For the text-containing cell, return its midpoint in [x, y] coordinate format. 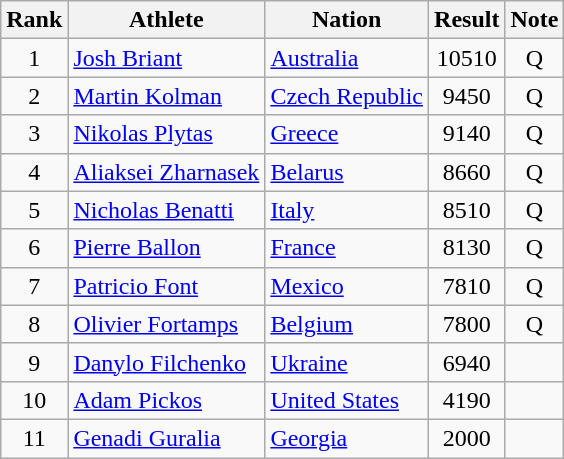
Georgia [347, 438]
Australia [347, 58]
Athlete [166, 20]
Italy [347, 210]
8 [34, 324]
6 [34, 248]
7 [34, 286]
4 [34, 172]
Result [467, 20]
1 [34, 58]
6940 [467, 362]
Greece [347, 134]
Josh Briant [166, 58]
10510 [467, 58]
9140 [467, 134]
11 [34, 438]
Ukraine [347, 362]
Nicholas Benatti [166, 210]
Patricio Font [166, 286]
8510 [467, 210]
Mexico [347, 286]
8660 [467, 172]
Aliaksei Zharnasek [166, 172]
Olivier Fortamps [166, 324]
5 [34, 210]
Genadi Guralia [166, 438]
Czech Republic [347, 96]
3 [34, 134]
9450 [467, 96]
Pierre Ballon [166, 248]
Danylo Filchenko [166, 362]
Nation [347, 20]
7810 [467, 286]
United States [347, 400]
2000 [467, 438]
Note [534, 20]
Belgium [347, 324]
10 [34, 400]
France [347, 248]
9 [34, 362]
Martin Kolman [166, 96]
7800 [467, 324]
8130 [467, 248]
Adam Pickos [166, 400]
Belarus [347, 172]
Rank [34, 20]
4190 [467, 400]
2 [34, 96]
Nikolas Plytas [166, 134]
